Return the (x, y) coordinate for the center point of the cell that contains the specified text.  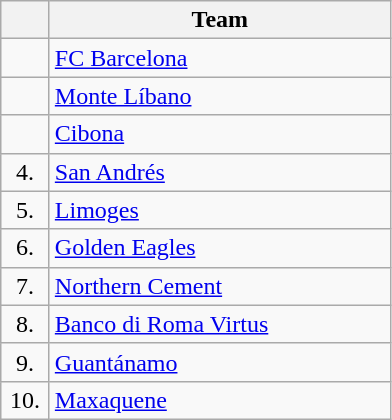
Team (220, 20)
San Andrés (220, 172)
8. (26, 324)
10. (26, 400)
5. (26, 210)
Cibona (220, 134)
Banco di Roma Virtus (220, 324)
7. (26, 286)
Golden Eagles (220, 248)
FC Barcelona (220, 58)
Maxaquene (220, 400)
Monte Líbano (220, 96)
6. (26, 248)
Guantánamo (220, 362)
Limoges (220, 210)
9. (26, 362)
Northern Cement (220, 286)
4. (26, 172)
